Return (x, y) of the center of cell containing provided text 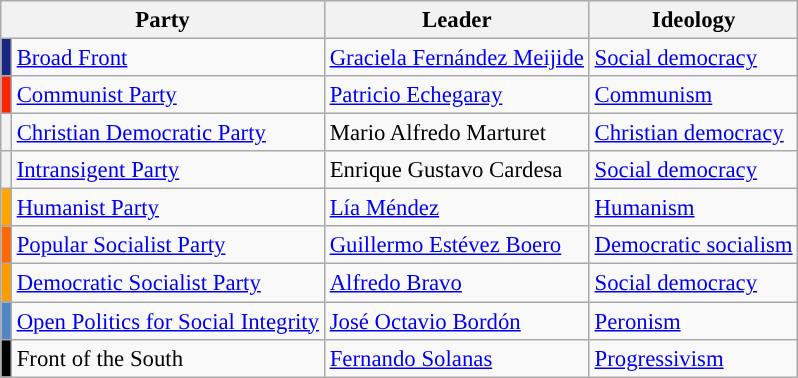
Communist Party (168, 95)
Humanism (694, 208)
Enrique Gustavo Cardesa (456, 170)
Mario Alfredo Marturet (456, 133)
José Octavio Bordón (456, 321)
Party (163, 20)
Humanist Party (168, 208)
Open Politics for Social Integrity (168, 321)
Progressivism (694, 358)
Ideology (694, 20)
Graciela Fernández Meijide (456, 58)
Peronism (694, 321)
Leader (456, 20)
Christian Democratic Party (168, 133)
Lía Méndez (456, 208)
Patricio Echegaray (456, 95)
Communism (694, 95)
Popular Socialist Party (168, 245)
Intransigent Party (168, 170)
Alfredo Bravo (456, 283)
Fernando Solanas (456, 358)
Democratic socialism (694, 245)
Guillermo Estévez Boero (456, 245)
Broad Front (168, 58)
Democratic Socialist Party (168, 283)
Christian democracy (694, 133)
Front of the South (168, 358)
